For the text-containing cell, return its midpoint in [X, Y] coordinate format. 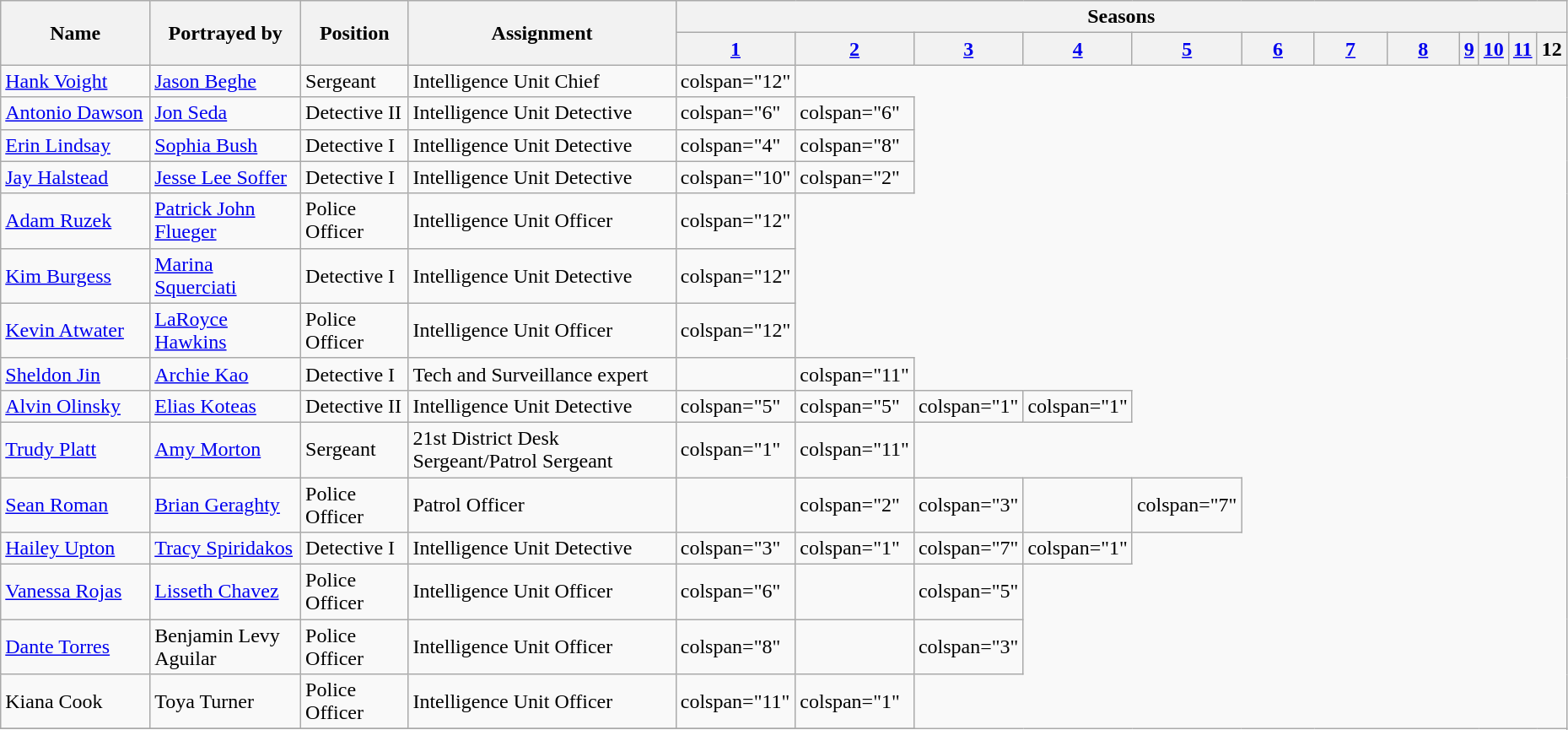
Sophia Bush [226, 145]
Jason Beghe [226, 81]
11 [1522, 49]
Amy Morton [226, 449]
9 [1469, 49]
Antonio Dawson [76, 113]
Assignment [542, 33]
10 [1493, 49]
Hank Voight [76, 81]
2 [855, 49]
Tracy Spiridakos [226, 549]
5 [1187, 49]
Seasons [1121, 17]
8 [1423, 49]
colspan="10" [736, 177]
Archie Kao [226, 374]
Jay Halstead [76, 177]
Sean Roman [76, 505]
Elias Koteas [226, 406]
Tech and Surveillance expert [542, 374]
Position [354, 33]
Lisseth Chavez [226, 592]
LaRoyce Hawkins [226, 331]
Intelligence Unit Chief [542, 81]
12 [1552, 49]
4 [1078, 49]
Jesse Lee Soffer [226, 177]
Sheldon Jin [76, 374]
Benjamin Levy Aguilar [226, 646]
Kevin Atwater [76, 331]
6 [1278, 49]
7 [1350, 49]
Jon Seda [226, 113]
Erin Lindsay [76, 145]
Patrol Officer [542, 505]
Kiana Cook [76, 702]
21st District Desk Sergeant/Patrol Sergeant [542, 449]
Name [76, 33]
Portrayed by [226, 33]
Toya Turner [226, 702]
colspan="4" [736, 145]
Vanessa Rojas [76, 592]
Kim Burgess [76, 275]
Alvin Olinsky [76, 406]
Dante Torres [76, 646]
1 [736, 49]
Patrick John Flueger [226, 221]
Trudy Platt [76, 449]
Brian Geraghty [226, 505]
Hailey Upton [76, 549]
3 [968, 49]
Marina Squerciati [226, 275]
Adam Ruzek [76, 221]
